Pinpoint the cell where the given text exists, returning its [x, y] midpoint coordinate. 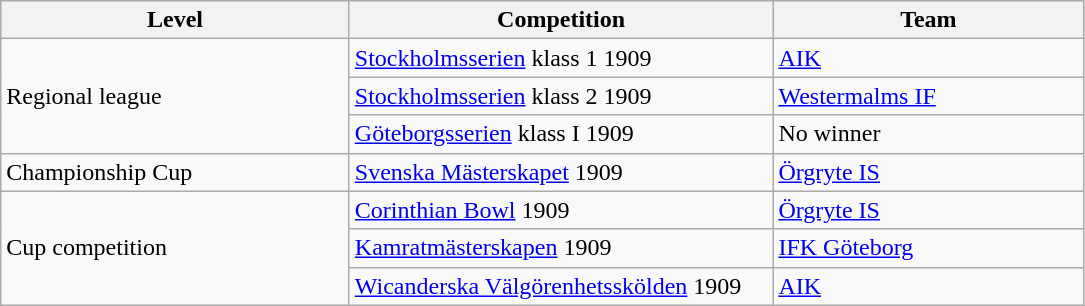
No winner [928, 134]
Team [928, 20]
IFK Göteborg [928, 248]
Westermalms IF [928, 96]
Level [176, 20]
Wicanderska Välgörenhetsskölden 1909 [561, 286]
Cup competition [176, 248]
Regional league [176, 96]
Stockholmsserien klass 2 1909 [561, 96]
Göteborgsserien klass I 1909 [561, 134]
Championship Cup [176, 172]
Stockholmsserien klass 1 1909 [561, 58]
Competition [561, 20]
Kamratmästerskapen 1909 [561, 248]
Corinthian Bowl 1909 [561, 210]
Svenska Mästerskapet 1909 [561, 172]
